Locate the cell with the specified text and output its (x, y) center coordinate. 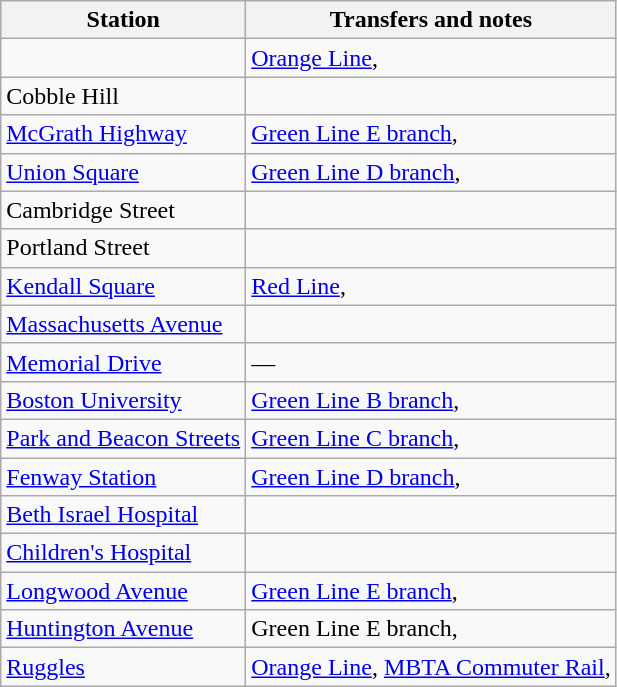
Fenway Station (124, 477)
Orange Line, (431, 58)
Green Line C branch, (431, 438)
Cobble Hill (124, 96)
Cambridge Street (124, 210)
Beth Israel Hospital (124, 515)
Park and Beacon Streets (124, 438)
Boston University (124, 400)
Green Line B branch, (431, 400)
Massachusetts Avenue (124, 324)
McGrath Highway (124, 134)
Transfers and notes (431, 20)
Station (124, 20)
— (431, 362)
Children's Hospital (124, 553)
Huntington Avenue (124, 629)
Ruggles (124, 667)
Portland Street (124, 248)
Longwood Avenue (124, 591)
Union Square (124, 172)
Memorial Drive (124, 362)
Red Line, (431, 286)
Orange Line, MBTA Commuter Rail, (431, 667)
Kendall Square (124, 286)
